From the cell containing the given text, extract its center point as [x, y] coordinate. 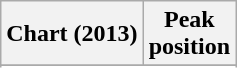
Chart (2013) [72, 34]
Peakposition [189, 34]
